Return [X, Y] of the center of cell containing provided text 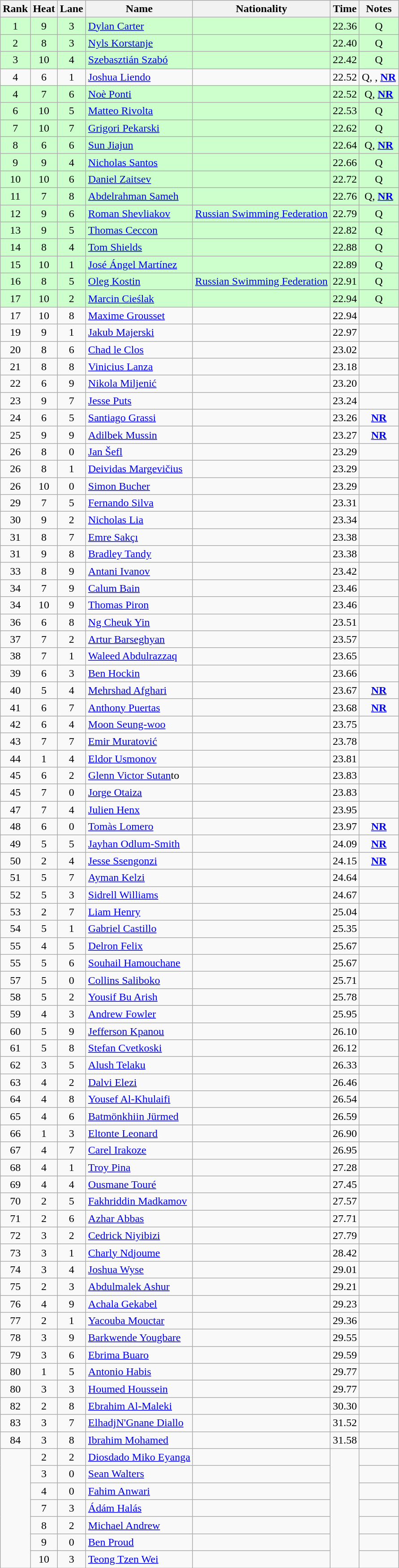
22.72 [345, 179]
Calum Bain [139, 588]
Noè Ponti [139, 94]
23.34 [345, 520]
13 [15, 231]
14 [15, 248]
Joshua Liendo [139, 77]
24.09 [345, 844]
Troy Pina [139, 1167]
Jorge Otaiza [139, 793]
26.33 [345, 1065]
25.35 [345, 929]
Ebrahim Al-Maleki [139, 1406]
Andrew Fowler [139, 1014]
Ben Proud [139, 1542]
22.97 [345, 333]
26.54 [345, 1099]
29.21 [345, 1286]
29.55 [345, 1338]
27.57 [345, 1201]
23.95 [345, 810]
Alush Telaku [139, 1065]
69 [15, 1184]
64 [15, 1099]
22.62 [345, 128]
33 [15, 571]
23.51 [345, 622]
29 [15, 503]
Liam Henry [139, 912]
Dalvi Elezi [139, 1082]
Ben Hockin [139, 673]
77 [15, 1321]
22.40 [345, 43]
23.20 [345, 384]
Szebasztián Szabó [139, 60]
Julien Henx [139, 810]
Fahim Anwari [139, 1491]
Gabriel Castillo [139, 929]
61 [15, 1048]
Barkwende Yougbare [139, 1338]
José Ángel Martínez [139, 265]
22.76 [345, 196]
Q, , NR [379, 77]
25.04 [345, 912]
Jakub Majerski [139, 333]
Oleg Kostin [139, 282]
Emre Sakçı [139, 537]
27.79 [345, 1235]
Waleed Abdulrazzaq [139, 656]
Rank [15, 9]
Jesse Ssengonzi [139, 861]
25.78 [345, 997]
26.59 [345, 1116]
53 [15, 912]
Abdulmalek Ashur [139, 1286]
22 [15, 384]
Daniel Zaitsev [139, 179]
24.67 [345, 895]
79 [15, 1355]
57 [15, 980]
Collins Saliboko [139, 980]
74 [15, 1269]
Tomàs Lomero [139, 827]
84 [15, 1440]
Ousmane Touré [139, 1184]
Yacouba Mouctar [139, 1321]
68 [15, 1167]
30.30 [345, 1406]
19 [15, 333]
26.95 [345, 1150]
22.66 [345, 162]
12 [15, 214]
Abdelrahman Sameh [139, 196]
Sean Walters [139, 1474]
Yousif Bu Arish [139, 997]
Dylan Carter [139, 26]
23.81 [345, 759]
Tom Shields [139, 248]
Charly Ndjoume [139, 1252]
Emir Muratović [139, 741]
63 [15, 1082]
50 [15, 861]
Jan Šefl [139, 452]
23.02 [345, 350]
23.78 [345, 741]
27.28 [345, 1167]
25 [15, 435]
26.46 [345, 1082]
22.88 [345, 248]
72 [15, 1235]
24.15 [345, 861]
Glenn Victor Sutanto [139, 776]
66 [15, 1133]
36 [15, 622]
23.18 [345, 367]
26.12 [345, 1048]
38 [15, 656]
Fernando Silva [139, 503]
Marcin Cieślak [139, 299]
24.64 [345, 878]
23.68 [345, 707]
Souhail Hamouchane [139, 963]
Jefferson Kpanou [139, 1031]
Teong Tzen Wei [139, 1559]
60 [15, 1031]
Michael Andrew [139, 1525]
23.66 [345, 673]
Fakhriddin Madkamov [139, 1201]
21 [15, 367]
Simon Bucher [139, 486]
11 [15, 196]
Cedrick Niyibizi [139, 1235]
52 [15, 895]
73 [15, 1252]
Anthony Puertas [139, 707]
23 [15, 401]
39 [15, 673]
31.58 [345, 1440]
26.10 [345, 1031]
Batmönkhiin Jürmed [139, 1116]
27.45 [345, 1184]
48 [15, 827]
78 [15, 1338]
Ebrima Buaro [139, 1355]
67 [15, 1150]
Mehrshad Afghari [139, 690]
44 [15, 759]
27.71 [345, 1218]
Notes [379, 9]
22.42 [345, 60]
Ibrahim Mohamed [139, 1440]
40 [15, 690]
49 [15, 844]
Nationality [262, 9]
70 [15, 1201]
Houmed Houssein [139, 1389]
30 [15, 520]
22.89 [345, 265]
Ng Cheuk Yin [139, 622]
41 [15, 707]
23.27 [345, 435]
23.97 [345, 827]
28.42 [345, 1252]
Time [345, 9]
Grigori Pekarski [139, 128]
26.90 [345, 1133]
Heat [44, 9]
59 [15, 1014]
Ádám Halás [139, 1508]
Delron Felix [139, 946]
20 [15, 350]
Bradley Tandy [139, 554]
Lane [72, 9]
23.57 [345, 639]
Achala Gekabel [139, 1304]
23.75 [345, 724]
29.36 [345, 1321]
Vinicius Lanza [139, 367]
Yousef Al-Khulaifi [139, 1099]
Stefan Cvetkoski [139, 1048]
29.23 [345, 1304]
Antani Ivanov [139, 571]
37 [15, 639]
15 [15, 265]
Matteo Rivolta [139, 111]
Nicholas Lia [139, 520]
Ayman Kelzi [139, 878]
47 [15, 810]
62 [15, 1065]
65 [15, 1116]
Diosdado Miko Eyanga [139, 1457]
82 [15, 1406]
Deividas Margevičius [139, 469]
ElhadjN'Gnane Diallo [139, 1423]
51 [15, 878]
Artur Barseghyan [139, 639]
23.26 [345, 418]
Eldor Usmonov [139, 759]
Maxime Grousset [139, 316]
Chad le Clos [139, 350]
29.59 [345, 1355]
24 [15, 418]
42 [15, 724]
22.36 [345, 26]
25.95 [345, 1014]
Moon Seung-woo [139, 724]
31.52 [345, 1423]
Santiago Grassi [139, 418]
23.65 [345, 656]
Nicholas Santos [139, 162]
Azhar Abbas [139, 1218]
23.67 [345, 690]
Nikola Miljenić [139, 384]
Jesse Puts [139, 401]
76 [15, 1304]
22.82 [345, 231]
83 [15, 1423]
Sun Jiajun [139, 145]
Sidrell Williams [139, 895]
54 [15, 929]
71 [15, 1218]
43 [15, 741]
23.31 [345, 503]
Carel Irakoze [139, 1150]
23.42 [345, 571]
22.64 [345, 145]
22.91 [345, 282]
16 [15, 282]
Thomas Piron [139, 605]
58 [15, 997]
29.01 [345, 1269]
Thomas Ceccon [139, 231]
22.53 [345, 111]
Antonio Habis [139, 1372]
22.79 [345, 214]
Adilbek Mussin [139, 435]
Name [139, 9]
25.71 [345, 980]
Roman Shevliakov [139, 214]
Eltonte Leonard [139, 1133]
75 [15, 1286]
Jayhan Odlum-Smith [139, 844]
Joshua Wyse [139, 1269]
Nyls Korstanje [139, 43]
23.24 [345, 401]
